For the text-containing cell, return its midpoint in (X, Y) coordinate format. 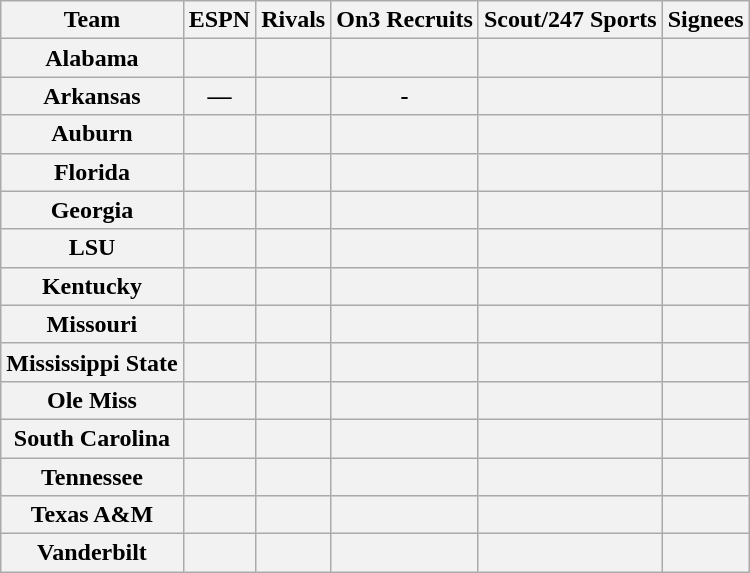
Kentucky (92, 286)
Scout/247 Sports (570, 20)
On3 Recruits (405, 20)
Vanderbilt (92, 553)
Alabama (92, 58)
ESPN (219, 20)
Auburn (92, 134)
Georgia (92, 210)
Signees (706, 20)
— (219, 96)
Florida (92, 172)
LSU (92, 248)
Texas A&M (92, 515)
Arkansas (92, 96)
- (405, 96)
Ole Miss (92, 400)
South Carolina (92, 438)
Rivals (294, 20)
Missouri (92, 324)
Tennessee (92, 477)
Mississippi State (92, 362)
Team (92, 20)
